From the cell containing the given text, extract its center point as (x, y) coordinate. 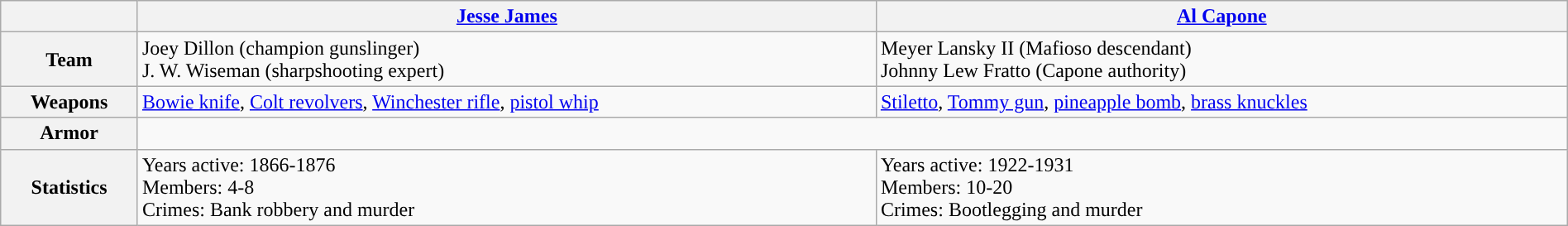
Armor (69, 133)
Al Capone (1221, 17)
Bowie knife, Colt revolvers, Winchester rifle, pistol whip (506, 102)
Meyer Lansky II (Mafioso descendant)Johnny Lew Fratto (Capone authority) (1221, 60)
Team (69, 60)
Joey Dillon (champion gunslinger)J. W. Wiseman (sharpshooting expert) (506, 60)
Statistics (69, 187)
Weapons (69, 102)
Years active: 1922-1931Members: 10-20Crimes: Bootlegging and murder (1221, 187)
Jesse James (506, 17)
Years active: 1866-1876Members: 4-8Crimes: Bank robbery and murder (506, 187)
Stiletto, Tommy gun, pineapple bomb, brass knuckles (1221, 102)
